Scan for the cell matching the given text and deliver its (x, y) coordinate at center. 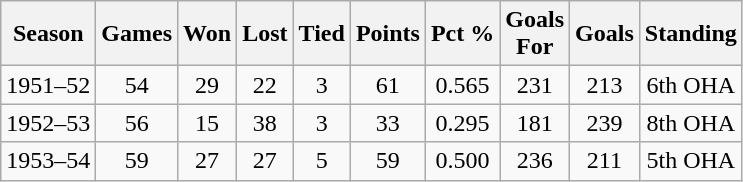
Goals (605, 34)
Standing (690, 34)
236 (535, 161)
Pct % (462, 34)
5 (322, 161)
Lost (265, 34)
6th OHA (690, 85)
239 (605, 123)
211 (605, 161)
1951–52 (48, 85)
Won (208, 34)
38 (265, 123)
GoalsFor (535, 34)
61 (388, 85)
1952–53 (48, 123)
1953–54 (48, 161)
0.295 (462, 123)
181 (535, 123)
231 (535, 85)
22 (265, 85)
29 (208, 85)
54 (137, 85)
Games (137, 34)
Tied (322, 34)
56 (137, 123)
213 (605, 85)
15 (208, 123)
0.565 (462, 85)
5th OHA (690, 161)
Points (388, 34)
33 (388, 123)
Season (48, 34)
0.500 (462, 161)
8th OHA (690, 123)
